Return [X, Y] of the center of cell containing provided text 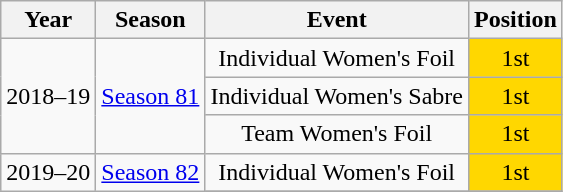
Season 81 [150, 96]
Season [150, 20]
Event [337, 20]
Year [48, 20]
Team Women's Foil [337, 134]
Position [516, 20]
Season 82 [150, 172]
Individual Women's Sabre [337, 96]
2018–19 [48, 96]
2019–20 [48, 172]
